Detect which cell encompasses the target text, then output its (x, y) center coordinate. 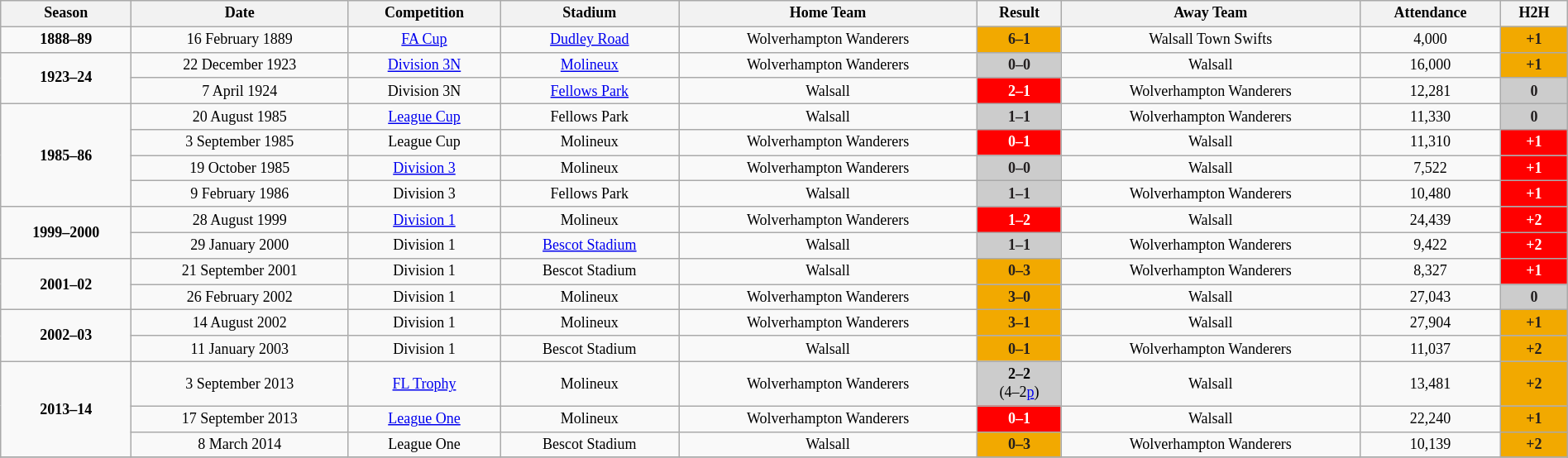
16,000 (1430, 64)
29 January 2000 (240, 245)
1–2 (1020, 220)
12,281 (1430, 91)
19 October 1985 (240, 169)
7 April 1924 (240, 91)
27,904 (1430, 322)
1985–86 (66, 155)
11 January 2003 (240, 349)
26 February 2002 (240, 298)
Away Team (1211, 13)
Date (240, 13)
2002–03 (66, 336)
Season (66, 13)
Competition (424, 13)
Stadium (589, 13)
Dudley Road (589, 40)
16 February 1889 (240, 40)
H2H (1535, 13)
2–1 (1020, 91)
Home Team (827, 13)
2–2(4–2p) (1020, 384)
FL Trophy (424, 384)
3 September 2013 (240, 384)
2001–02 (66, 284)
27,043 (1430, 298)
2013–14 (66, 409)
28 August 1999 (240, 220)
13,481 (1430, 384)
11,310 (1430, 142)
11,037 (1430, 349)
8 March 2014 (240, 445)
Attendance (1430, 13)
21 September 2001 (240, 271)
22,240 (1430, 418)
14 August 2002 (240, 322)
FA Cup (424, 40)
3–0 (1020, 298)
Walsall Town Swifts (1211, 40)
1888–89 (66, 40)
8,327 (1430, 271)
20 August 1985 (240, 116)
11,330 (1430, 116)
1923–24 (66, 78)
24,439 (1430, 220)
Result (1020, 13)
7,522 (1430, 169)
3–1 (1020, 322)
10,480 (1430, 193)
1999–2000 (66, 232)
9 February 1986 (240, 193)
4,000 (1430, 40)
17 September 2013 (240, 418)
3 September 1985 (240, 142)
9,422 (1430, 245)
22 December 1923 (240, 64)
6–1 (1020, 40)
10,139 (1430, 445)
